Search for the cell housing the specified text and yield its (x, y) center coordinate. 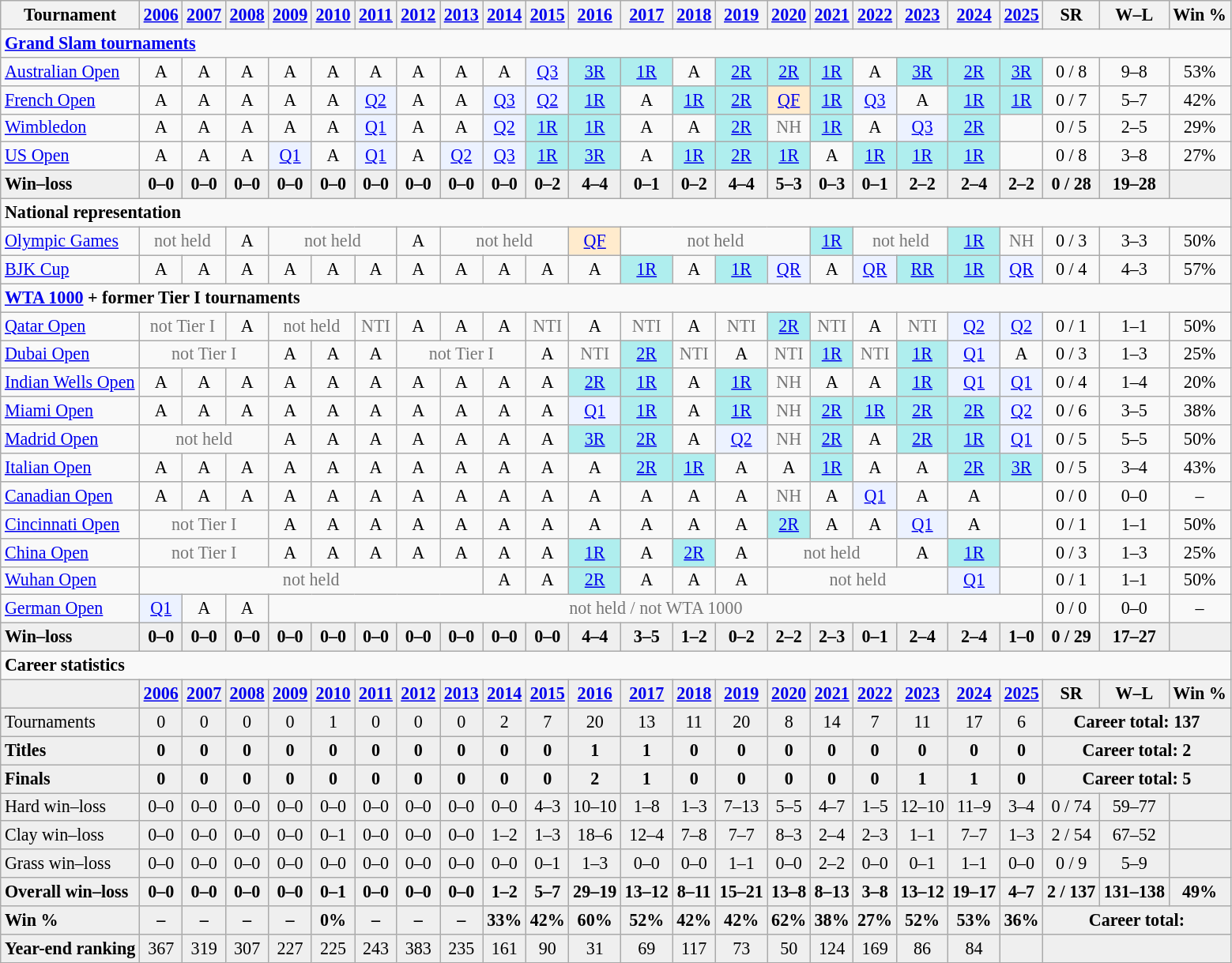
9–8 (1134, 71)
5–3 (789, 184)
8–3 (789, 835)
0 / 74 (1072, 807)
19–28 (1134, 184)
36% (1021, 920)
China Open (70, 552)
124 (831, 948)
29% (1200, 128)
227 (290, 948)
Cincinnati Open (70, 524)
Madrid Open (70, 439)
17–27 (1134, 637)
161 (504, 948)
8 (789, 722)
2 / 54 (1072, 835)
Miami Open (70, 411)
Grass win–loss (70, 863)
Tournament (70, 14)
Canadian Open (70, 495)
7–8 (694, 835)
243 (376, 948)
57% (1200, 269)
German Open (70, 609)
Career total: (1136, 920)
Career statistics (616, 665)
Titles (70, 750)
Wuhan Open (70, 581)
0 / 9 (1072, 863)
not held / not WTA 1000 (656, 609)
WTA 1000 + former Tier I tournaments (616, 298)
73 (741, 948)
90 (547, 948)
0 / 28 (1072, 184)
National representation (616, 213)
Dubai Open (70, 354)
117 (694, 948)
0% (333, 920)
14 (831, 722)
French Open (70, 100)
84 (974, 948)
Clay win–loss (70, 835)
11–9 (974, 807)
169 (875, 948)
43% (1200, 467)
17 (974, 722)
Finals (70, 778)
1–8 (646, 807)
49% (1200, 892)
383 (418, 948)
307 (247, 948)
29–19 (595, 892)
69 (646, 948)
Hard win–loss (70, 807)
15–21 (741, 892)
0 / 6 (1072, 411)
Career total: 5 (1136, 778)
8–13 (831, 892)
18–6 (595, 835)
Grand Slam tournaments (616, 43)
20% (1200, 382)
Wimbledon (70, 128)
0–3 (831, 184)
US Open (70, 156)
12–4 (646, 835)
RR (922, 269)
13–8 (789, 892)
67–52 (1134, 835)
225 (333, 948)
Career total: 2 (1136, 750)
62% (789, 920)
235 (462, 948)
0 / 29 (1072, 637)
13 (646, 722)
2–5 (1134, 128)
Olympic Games (70, 241)
Overall win–loss (70, 892)
10–10 (595, 807)
Indian Wells Open (70, 382)
1–4 (1134, 382)
2 / 137 (1072, 892)
60% (595, 920)
1–5 (875, 807)
6 (1021, 722)
319 (204, 948)
12–10 (922, 807)
BJK Cup (70, 269)
0 / 7 (1072, 100)
5–9 (1134, 863)
367 (160, 948)
50 (789, 948)
Tournaments (70, 722)
Career total: 137 (1136, 722)
Qatar Open (70, 325)
Year-end ranking (70, 948)
131–138 (1134, 892)
1–0 (1021, 637)
3–3 (1134, 241)
8–11 (694, 892)
Australian Open (70, 71)
86 (922, 948)
33% (504, 920)
7–13 (741, 807)
31 (595, 948)
Italian Open (70, 467)
19–17 (974, 892)
59–77 (1134, 807)
